Return the (X, Y) coordinate for the center point of the cell that contains the specified text.  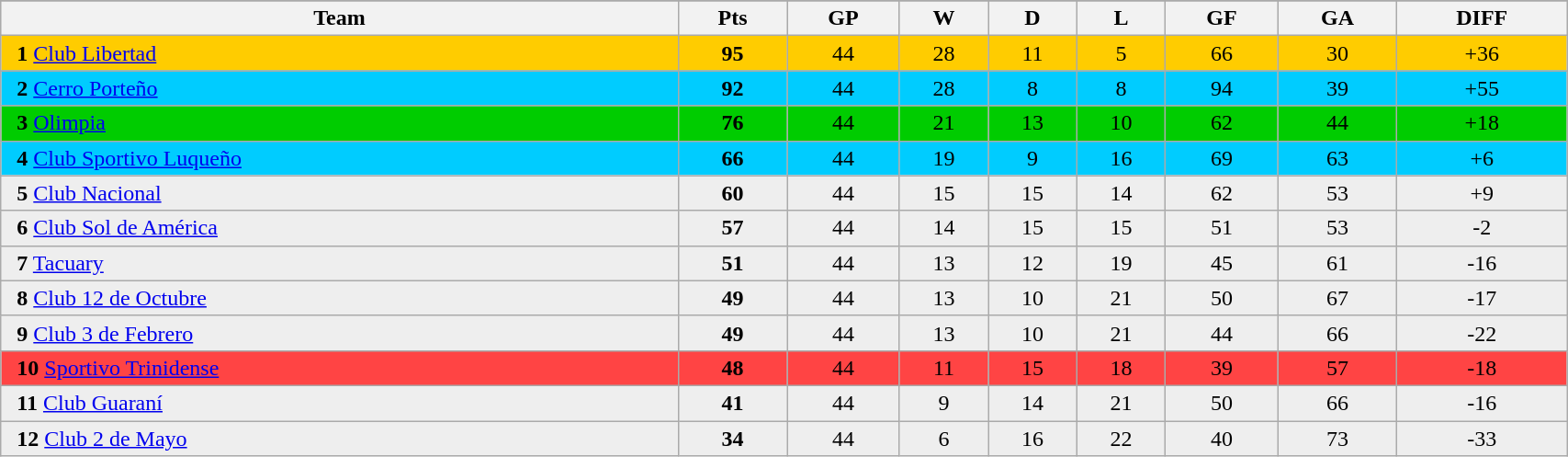
3 Olimpia (340, 123)
10 Sportivo Trinidense (340, 368)
73 (1337, 439)
GF (1222, 18)
92 (733, 88)
GP (843, 18)
60 (733, 193)
63 (1337, 158)
Team (340, 18)
69 (1222, 158)
45 (1222, 263)
GA (1337, 18)
6 Club Sol de América (340, 228)
-33 (1483, 439)
22 (1121, 439)
12 (1032, 263)
-17 (1483, 298)
34 (733, 439)
-18 (1483, 368)
67 (1337, 298)
8 Club 12 de Octubre (340, 298)
5 Club Nacional (340, 193)
D (1032, 18)
4 Club Sportivo Luqueño (340, 158)
DIFF (1483, 18)
2 Cerro Porteño (340, 88)
95 (733, 53)
18 (1121, 368)
L (1121, 18)
94 (1222, 88)
9 Club 3 de Febrero (340, 333)
12 Club 2 de Mayo (340, 439)
5 (1121, 53)
+6 (1483, 158)
1 Club Libertad (340, 53)
11 Club Guaraní (340, 403)
Pts (733, 18)
W (944, 18)
61 (1337, 263)
+18 (1483, 123)
41 (733, 403)
-22 (1483, 333)
+36 (1483, 53)
48 (733, 368)
6 (944, 439)
-2 (1483, 228)
+9 (1483, 193)
+55 (1483, 88)
76 (733, 123)
30 (1337, 53)
40 (1222, 439)
7 Tacuary (340, 263)
